Return the (x, y) coordinate for the center point of the cell that contains the specified text.  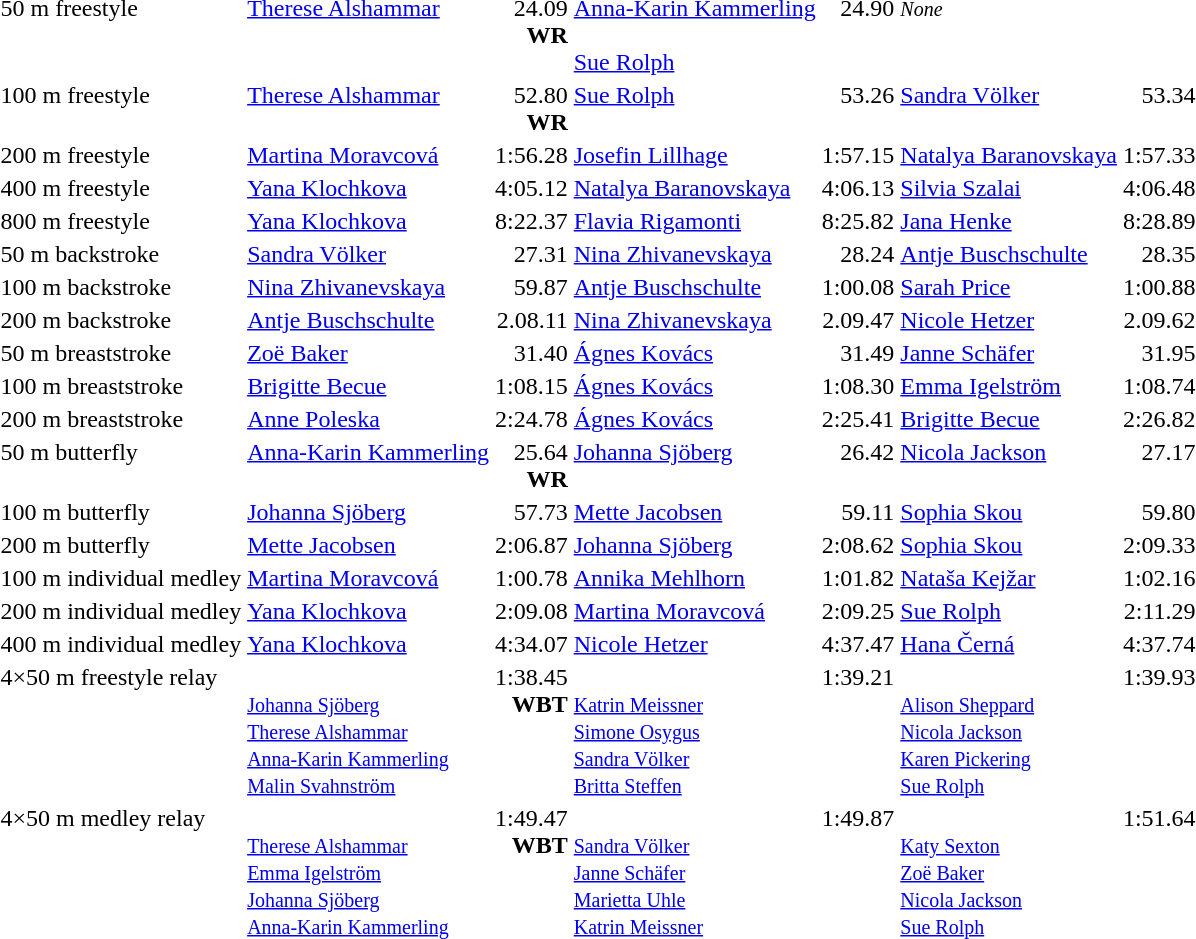
Alison SheppardNicola JacksonKaren PickeringSue Rolph (1009, 731)
31.49 (858, 353)
4:05.12 (532, 188)
4:06.13 (858, 188)
Katrin MeissnerSimone OsygusSandra VölkerBritta Steffen (694, 731)
59.87 (532, 287)
Anne Poleska (368, 419)
57.73 (532, 512)
1:00.08 (858, 287)
2:09.08 (532, 611)
2:24.78 (532, 419)
8:25.82 (858, 221)
31.40 (532, 353)
Josefin Lillhage (694, 155)
Sarah Price (1009, 287)
1:57.15 (858, 155)
59.11 (858, 512)
4:37.47 (858, 644)
1:08.30 (858, 386)
Janne Schäfer (1009, 353)
25.64WR (532, 466)
1:39.21 (858, 731)
26.42 (858, 466)
Zoë Baker (368, 353)
Annika Mehlhorn (694, 578)
Emma Igelström (1009, 386)
1:01.82 (858, 578)
52.80WR (532, 108)
2.08.11 (532, 320)
Flavia Rigamonti (694, 221)
1:56.28 (532, 155)
Johanna SjöbergTherese AlshammarAnna-Karin KammerlingMalin Svahnström (368, 731)
Nataša Kejžar (1009, 578)
4:34.07 (532, 644)
Hana Černá (1009, 644)
2:09.25 (858, 611)
Jana Henke (1009, 221)
1:08.15 (532, 386)
Silvia Szalai (1009, 188)
Nicola Jackson (1009, 466)
1:00.78 (532, 578)
Therese Alshammar (368, 108)
8:22.37 (532, 221)
2:06.87 (532, 545)
1:38.45WBT (532, 731)
2:25.41 (858, 419)
Anna-Karin Kammerling (368, 466)
2.09.47 (858, 320)
2:08.62 (858, 545)
53.26 (858, 108)
27.31 (532, 254)
28.24 (858, 254)
